Return (x, y) of the center of cell containing provided text 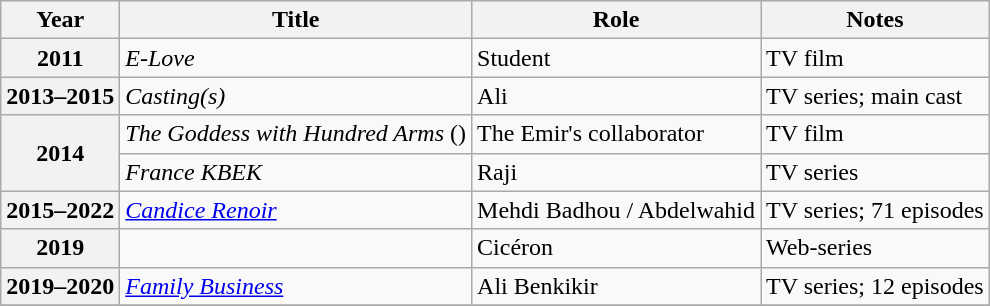
TV series; 71 episodes (876, 210)
2015–2022 (60, 210)
TV series; 12 episodes (876, 286)
Notes (876, 20)
2014 (60, 153)
Mehdi Badhou / Abdelwahid (616, 210)
The Emir's collaborator (616, 134)
Ali Benkikir (616, 286)
2019–2020 (60, 286)
Cicéron (616, 248)
2013–2015 (60, 96)
Web-series (876, 248)
Student (616, 58)
Year (60, 20)
TV series (876, 172)
E-Love (296, 58)
2019 (60, 248)
Role (616, 20)
Ali (616, 96)
Family Business (296, 286)
Raji (616, 172)
The Goddess with Hundred Arms () (296, 134)
Casting(s) (296, 96)
Candice Renoir (296, 210)
2011 (60, 58)
Title (296, 20)
France KBEK (296, 172)
TV series; main cast (876, 96)
